Pinpoint the cell where the given text exists, returning its (x, y) midpoint coordinate. 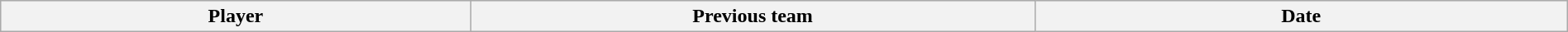
Date (1301, 16)
Previous team (753, 16)
Player (236, 16)
